Detect which cell encompasses the target text, then output its (x, y) center coordinate. 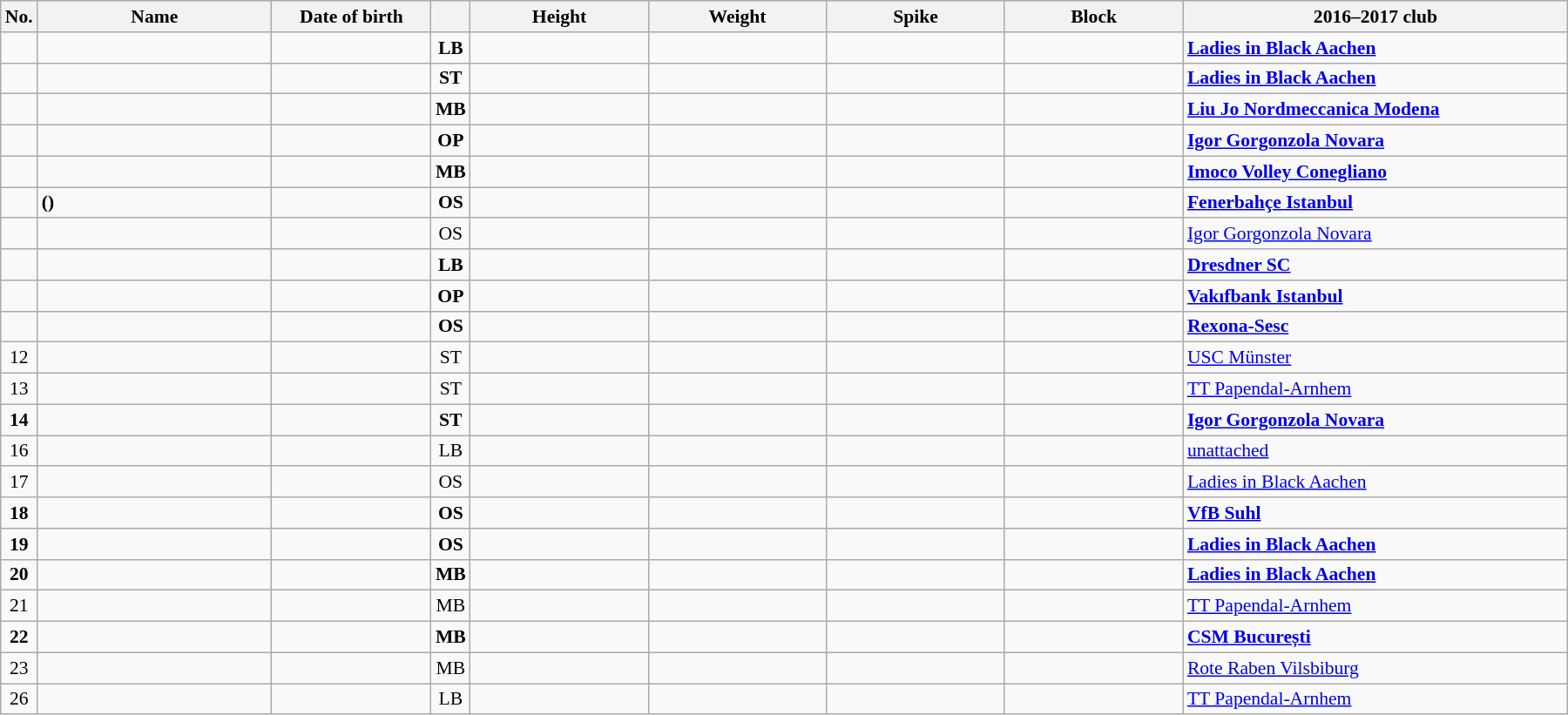
17 (19, 482)
USC Münster (1375, 358)
CSM București (1375, 637)
() (155, 203)
unattached (1375, 451)
Spike (916, 17)
Fenerbahçe Istanbul (1375, 203)
13 (19, 389)
16 (19, 451)
No. (19, 17)
Rexona-Sesc (1375, 327)
Vakıfbank Istanbul (1375, 296)
VfB Suhl (1375, 513)
22 (19, 637)
Name (155, 17)
Weight (737, 17)
Date of birth (352, 17)
2016–2017 club (1375, 17)
19 (19, 544)
Height (559, 17)
26 (19, 699)
Liu Jo Nordmeccanica Modena (1375, 110)
20 (19, 575)
23 (19, 668)
12 (19, 358)
14 (19, 420)
Dresdner SC (1375, 265)
Imoco Volley Conegliano (1375, 172)
18 (19, 513)
Rote Raben Vilsbiburg (1375, 668)
21 (19, 606)
Block (1094, 17)
